Identify which cell holds the provided text, then report its [x, y] central coordinate. 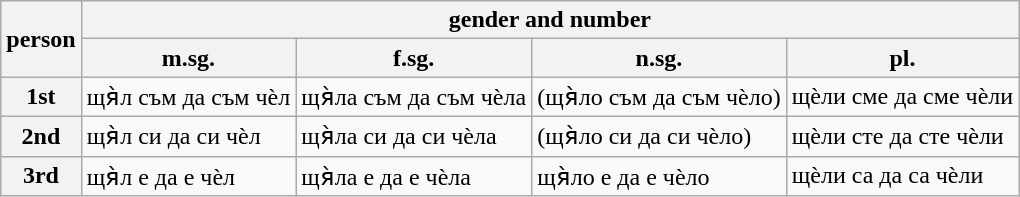
(щя̀лo си да си чѐлo) [660, 136]
n.sg. [660, 58]
щѐли сте да сте чѐли [902, 136]
3rd [41, 176]
(щя̀лo съм да съм чѐлo) [660, 97]
1st [41, 97]
f.sg. [414, 58]
gender and number [550, 20]
m.sg. [188, 58]
щя̀л си да си чѐл [188, 136]
щя̀лa е да е чѐлa [414, 176]
2nd [41, 136]
щя̀лo е да е чѐлo [660, 176]
pl. [902, 58]
щѐли сме да сме чѐли [902, 97]
щя̀лa си да си чѐлa [414, 136]
щя̀л е да е чѐл [188, 176]
щя̀л съм да съм чѐл [188, 97]
щѐли са да са чѐли [902, 176]
щя̀лa съм да съм чѐлa [414, 97]
person [41, 39]
